From the cell containing the given text, extract its center point as [x, y] coordinate. 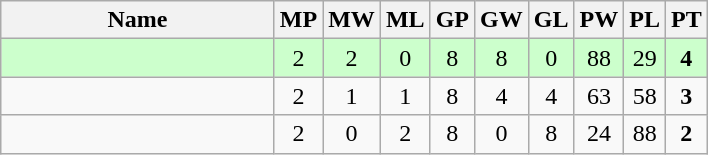
GL [551, 20]
Name [138, 20]
24 [599, 134]
PL [645, 20]
58 [645, 96]
MP [298, 20]
63 [599, 96]
PT [687, 20]
ML [405, 20]
29 [645, 58]
PW [599, 20]
MW [352, 20]
GP [452, 20]
GW [502, 20]
3 [687, 96]
